Return [x, y] of the center of cell containing provided text 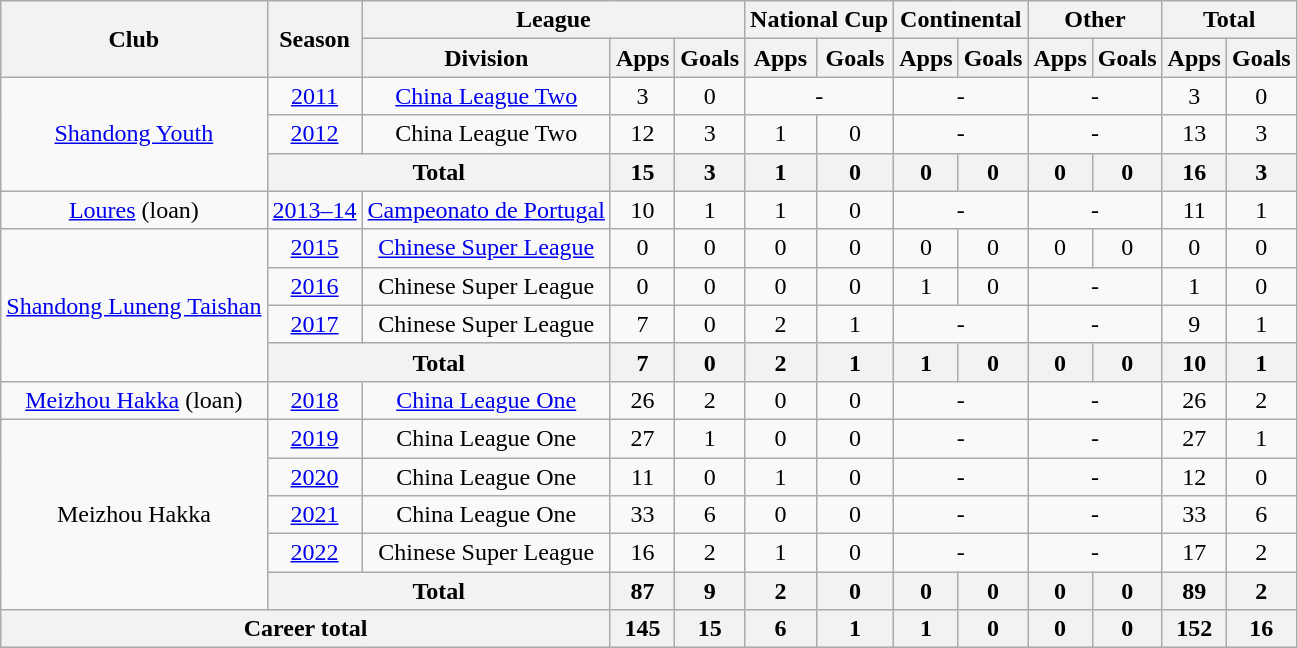
2018 [314, 400]
Continental [961, 20]
2020 [314, 477]
Campeonato de Portugal [486, 210]
13 [1194, 134]
145 [642, 629]
17 [1194, 553]
Shandong Youth [134, 134]
2015 [314, 248]
152 [1194, 629]
2012 [314, 134]
Career total [306, 629]
87 [642, 591]
2011 [314, 96]
2017 [314, 324]
Loures (loan) [134, 210]
Other [1095, 20]
2016 [314, 286]
Meizhou Hakka [134, 514]
2013–14 [314, 210]
2022 [314, 553]
Club [134, 39]
89 [1194, 591]
Division [486, 58]
League [554, 20]
National Cup [820, 20]
Meizhou Hakka (loan) [134, 400]
2019 [314, 438]
Shandong Luneng Taishan [134, 305]
2021 [314, 515]
Season [314, 39]
